For the text-containing cell, return its midpoint in [x, y] coordinate format. 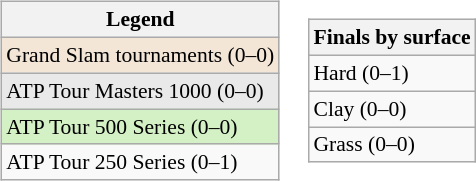
Grand Slam tournaments (0–0) [140, 55]
ATP Tour 500 Series (0–0) [140, 127]
Clay (0–0) [392, 109]
ATP Tour Masters 1000 (0–0) [140, 91]
ATP Tour 250 Series (0–1) [140, 162]
Grass (0–0) [392, 145]
Legend [140, 20]
Finals by surface [392, 38]
Hard (0–1) [392, 73]
